Find where the given text appears and provide that cell's center as (x, y) coordinate. 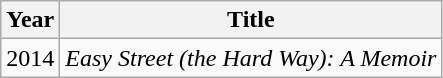
Title (251, 20)
Easy Street (the Hard Way): A Memoir (251, 58)
2014 (30, 58)
Year (30, 20)
